Locate the cell with the specified text and output its (x, y) center coordinate. 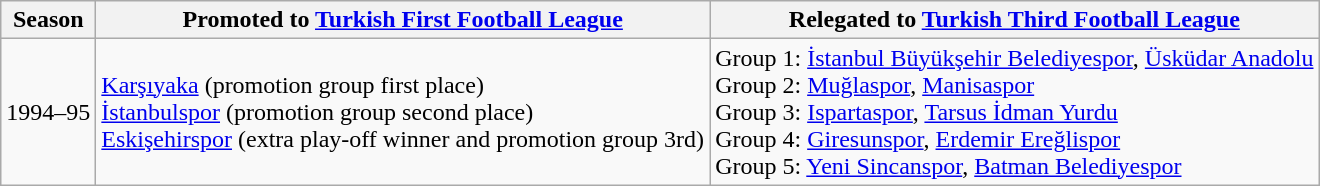
Relegated to Turkish Third Football League (1014, 20)
Season (48, 20)
Karşıyaka (promotion group first place)İstanbulspor (promotion group second place)Eskişehirspor (extra play-off winner and promotion group 3rd) (403, 112)
Promoted to Turkish First Football League (403, 20)
1994–95 (48, 112)
